For the text-containing cell, return its midpoint in (X, Y) coordinate format. 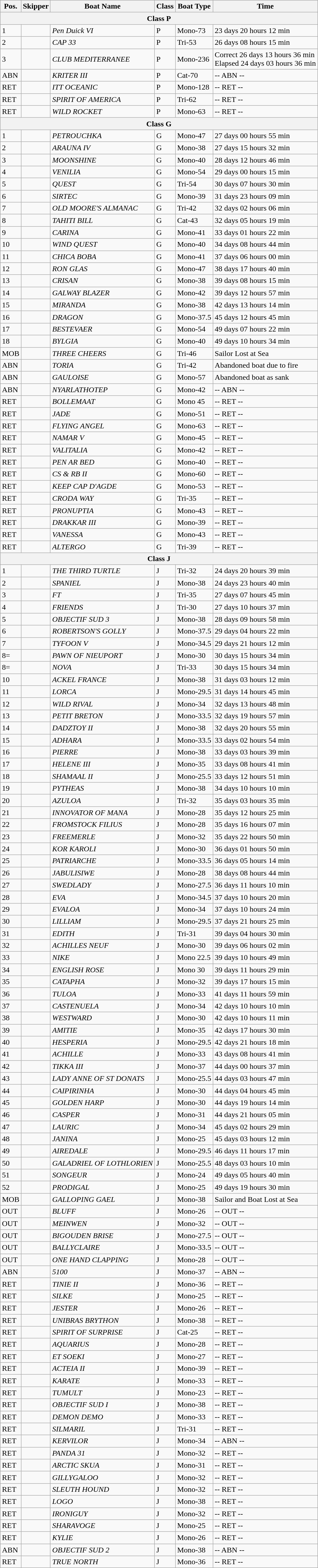
Mono 30 (194, 970)
SHAMAAL II (103, 776)
Tri-53 (194, 43)
Class G (159, 124)
BALLYCLAIRE (103, 1248)
39 days 04 hours 30 min (265, 933)
LILLIAM (103, 921)
CARINA (103, 232)
32 days 02 hours 06 min (265, 208)
MOONSHINE (103, 160)
KOR KAROLI (103, 849)
AZULOA (103, 801)
39 days 10 hours 49 min (265, 958)
Tri-33 (194, 667)
20 (11, 801)
ROBERTSON'S GOLLY (103, 631)
44 days 04 hours 45 min (265, 1090)
41 days 11 hours 59 min (265, 994)
SPIRIT OF AMERICA (103, 99)
DRAGON (103, 317)
24 (11, 849)
FREEMERLE (103, 837)
31 days 14 hours 45 min (265, 692)
38 days 08 hours 44 min (265, 873)
PETROUCHKA (103, 136)
26 (11, 873)
CAIPIRINHA (103, 1090)
46 days 11 hours 17 min (265, 1151)
GALWAY BLAZER (103, 293)
39 days 12 hours 57 min (265, 293)
WILD ROCKET (103, 111)
35 days 12 hours 25 min (265, 813)
TIKKA III (103, 1066)
44 days 00 hours 37 min (265, 1066)
27 (11, 885)
PAWN OF NIEUPORT (103, 655)
49 (11, 1151)
DEMON DEMO (103, 1417)
39 days 11 hours 29 min (265, 970)
PYTHEAS (103, 788)
Mono-60 (194, 474)
BLUFF (103, 1211)
ACKEL FRANCE (103, 680)
44 days 21 hours 05 min (265, 1115)
LADY ANNE OF ST DONATS (103, 1078)
21 (11, 813)
CRISAN (103, 281)
LORCA (103, 692)
NOVA (103, 667)
37 days 06 hours 00 min (265, 257)
44 (11, 1090)
FLYING ANGEL (103, 426)
PEN AR BED (103, 462)
VENILIA (103, 172)
FT (103, 595)
Cat-25 (194, 1332)
25 (11, 861)
42 days 21 hours 18 min (265, 1042)
KRITER III (103, 75)
40 (11, 1042)
SHARAVOGE (103, 1526)
Tri-39 (194, 546)
35 days 03 hours 35 min (265, 801)
Mono 22.5 (194, 958)
Mono-53 (194, 486)
CASPER (103, 1115)
OBJECTIF SUD I (103, 1405)
32 days 19 hours 57 min (265, 716)
SWEDLADY (103, 885)
42 (11, 1066)
32 days 05 hours 19 min (265, 220)
39 days 06 hours 02 min (265, 946)
TUMULT (103, 1393)
KEEP CAP D'AGDE (103, 486)
33 days 01 hours 22 min (265, 232)
29 days 00 hours 15 min (265, 172)
SPIRIT OF SURPRISE (103, 1332)
FRIENDS (103, 607)
Time (265, 6)
39 days 08 hours 15 min (265, 281)
ET SOEKI (103, 1357)
HESPERIA (103, 1042)
8 (11, 220)
49 days 07 hours 22 min (265, 329)
AMITIE (103, 1030)
Mono 45 (194, 402)
37 (11, 1006)
34 days 10 hours 10 min (265, 788)
29 days 21 hours 12 min (265, 643)
34 (11, 970)
THE THIRD TURTLE (103, 571)
SIRTEC (103, 196)
IRONIGUY (103, 1514)
27 days 00 hours 55 min (265, 136)
36 days 11 hours 10 min (265, 885)
Boat Name (103, 6)
27 days 10 hours 37 min (265, 607)
Mono-45 (194, 438)
TAHITI BILL (103, 220)
ENGLISH ROSE (103, 970)
TRUE NORTH (103, 1562)
Tri-46 (194, 353)
TINIE II (103, 1284)
26 days 08 hours 15 min (265, 43)
45 days 03 hours 12 min (265, 1139)
BYLGIA (103, 341)
AIREDALE (103, 1151)
OBJECTIF SUD 2 (103, 1550)
ALTERGO (103, 546)
30 days 07 hours 30 min (265, 184)
GILLYGALOO (103, 1477)
38 (11, 1018)
PRONUPTIA (103, 510)
CAP 33 (103, 43)
EDITH (103, 933)
JESTER (103, 1308)
RON GLAS (103, 269)
43 (11, 1078)
CATAPHA (103, 982)
ACHILLES NEUF (103, 946)
TYFOON V (103, 643)
Cat-43 (194, 220)
OBJECTIF SUD 3 (103, 619)
VALITALIA (103, 450)
PETIT BRETON (103, 716)
ACTEIA II (103, 1369)
GAULOISE (103, 378)
35 days 22 hours 50 min (265, 837)
47 (11, 1127)
Sailor Lost at Sea (265, 353)
49 days 05 hours 40 min (265, 1175)
33 days 12 hours 51 min (265, 776)
23 days 20 hours 12 min (265, 30)
BIGOUDEN BRISE (103, 1236)
50 (11, 1163)
EVA (103, 897)
ONE HAND CLAPPING (103, 1260)
32 (11, 946)
Mono-128 (194, 87)
Sailor and Boat Lost at Sea (265, 1199)
WESTWARD (103, 1018)
49 days 19 hours 30 min (265, 1187)
5100 (103, 1272)
SILMARIL (103, 1429)
SPANIEL (103, 583)
Class J (159, 559)
42 days 13 hours 14 min (265, 305)
43 days 08 hours 41 min (265, 1054)
AQUARIUS (103, 1344)
24 days 23 hours 40 min (265, 583)
44 days 19 hours 14 min (265, 1102)
JADE (103, 414)
Tri-54 (194, 184)
37 days 10 hours 20 min (265, 897)
PIERRE (103, 752)
33 days 03 hours 39 min (265, 752)
PATRIARCHE (103, 861)
SILKE (103, 1296)
35 (11, 982)
CS & RB II (103, 474)
48 days 03 hours 10 min (265, 1163)
CASTENUELA (103, 1006)
29 days 04 hours 22 min (265, 631)
Skipper (36, 6)
JANINA (103, 1139)
WILD RIVAL (103, 704)
31 days 03 hours 12 min (265, 680)
51 (11, 1175)
37 days 21 hours 25 min (265, 921)
GALADRIEL OF LOTHLORIEN (103, 1163)
28 days 12 hours 46 min (265, 160)
Abandoned boat as sank (265, 378)
EVALOA (103, 909)
NYARLATHOTEP (103, 390)
24 days 20 hours 39 min (265, 571)
SONGEUR (103, 1175)
48 (11, 1139)
MEINWEN (103, 1223)
Mono-73 (194, 30)
Mono-51 (194, 414)
TORIA (103, 365)
Tri-30 (194, 607)
31 days 23 hours 09 min (265, 196)
ARCTIC SKUA (103, 1465)
PANDA 31 (103, 1453)
Mono-23 (194, 1393)
28 (11, 897)
CLUB MEDITERRANEE (103, 59)
41 (11, 1054)
32 days 13 hours 48 min (265, 704)
ARAUNA IV (103, 148)
23 (11, 837)
KERVILOR (103, 1441)
ADHARA (103, 740)
FROMSTOCK FILIUS (103, 825)
WIND QUEST (103, 245)
45 (11, 1102)
49 days 10 hours 34 min (265, 341)
27 days 07 hours 45 min (265, 595)
36 (11, 994)
42 days 17 hours 30 min (265, 1030)
28 days 09 hours 58 min (265, 619)
LOGO (103, 1501)
45 days 12 hours 45 min (265, 317)
GALLOPING GAEL (103, 1199)
UNIBRAS BRYTHON (103, 1320)
39 days 17 hours 15 min (265, 982)
BESTEVAER (103, 329)
31 (11, 933)
45 days 02 hours 29 min (265, 1127)
36 days 05 hours 14 min (265, 861)
33 (11, 958)
HELENE III (103, 764)
Class (165, 6)
42 days 10 hours 11 min (265, 1018)
Abandoned boat due to fire (265, 365)
22 (11, 825)
ACHILLE (103, 1054)
30 (11, 921)
NIKE (103, 958)
DADZTOY II (103, 728)
MIRANDA (103, 305)
BOLLEMAAT (103, 402)
Correct 26 days 13 hours 36 minElapsed 24 days 03 hours 36 min (265, 59)
GOLDEN HARP (103, 1102)
VANESSA (103, 534)
KYLIE (103, 1538)
35 days 16 hours 07 min (265, 825)
ITT OCEANIC (103, 87)
Class P (159, 18)
52 (11, 1187)
34 days 08 hours 44 min (265, 245)
32 days 20 hours 55 min (265, 728)
PRODIGAL (103, 1187)
42 days 10 hours 10 min (265, 1006)
39 (11, 1030)
19 (11, 788)
Cat-70 (194, 75)
KARATE (103, 1381)
44 days 03 hours 47 min (265, 1078)
9 (11, 232)
Mono-24 (194, 1175)
DRAKKAR III (103, 522)
37 days 10 hours 24 min (265, 909)
TULOA (103, 994)
INNOVATOR OF MANA (103, 813)
Boat Type (194, 6)
SLEUTH HOUND (103, 1489)
Mono-27 (194, 1357)
46 (11, 1115)
QUEST (103, 184)
Tri-62 (194, 99)
Pen Duick VI (103, 30)
Mono-236 (194, 59)
CRODA WAY (103, 498)
NAMAR V (103, 438)
29 (11, 909)
CHICA BOBA (103, 257)
Mono-57 (194, 378)
OLD MOORE'S ALMANAC (103, 208)
33 days 08 hours 41 min (265, 764)
33 days 02 hours 54 min (265, 740)
27 days 15 hours 32 min (265, 148)
Pos. (11, 6)
36 days 01 hours 50 min (265, 849)
38 days 17 hours 40 min (265, 269)
THREE CHEERS (103, 353)
LAURIC (103, 1127)
JABULISIWE (103, 873)
